From the cell containing the given text, extract its center point as (X, Y) coordinate. 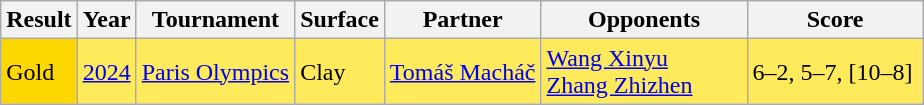
Result (39, 20)
Partner (462, 20)
Year (106, 20)
Wang Xinyu Zhang Zhizhen (644, 72)
2024 (106, 72)
Paris Olympics (215, 72)
Opponents (644, 20)
Gold (39, 72)
Tomáš Macháč (462, 72)
Score (835, 20)
Clay (340, 72)
Surface (340, 20)
6–2, 5–7, [10–8] (835, 72)
Tournament (215, 20)
